Identify which cell holds the provided text, then report its (x, y) central coordinate. 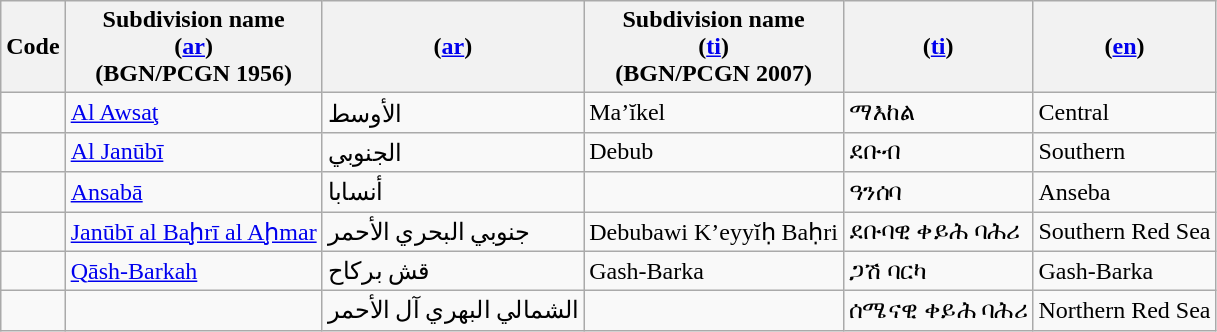
Janūbī al Baḩrī al Aḩmar (194, 232)
Qāsh-Barkah (194, 271)
أنسابا (453, 192)
جنوبي البحري الأحمر (453, 232)
ዓንሰባ (938, 192)
Subdivision name(ar)(BGN/PCGN 1956) (194, 47)
Code (33, 47)
Northern Red Sea (1124, 311)
(en) (1124, 47)
Ma’ĭkel (714, 113)
Southern Red Sea (1124, 232)
ማእከል (938, 113)
Ansabā (194, 192)
Al Awsaţ (194, 113)
Debub (714, 152)
Anseba (1124, 192)
الجنوبي (453, 152)
(ar) (453, 47)
Debubawi K’eyyĭḥ Baḥri (714, 232)
Central (1124, 113)
Southern (1124, 152)
الشمالي البهري آل الأحمر (453, 311)
ደቡባዊ ቀይሕ ባሕሪ (938, 232)
ሰሜናዊ ቀይሕ ባሕሪ (938, 311)
Subdivision name(ti)(BGN/PCGN 2007) (714, 47)
ደቡብ (938, 152)
ጋሽ ባርካ (938, 271)
قش بركاح (453, 271)
الأوسط (453, 113)
Al Janūbī (194, 152)
(ti) (938, 47)
